Return [X, Y] of the center of cell containing provided text 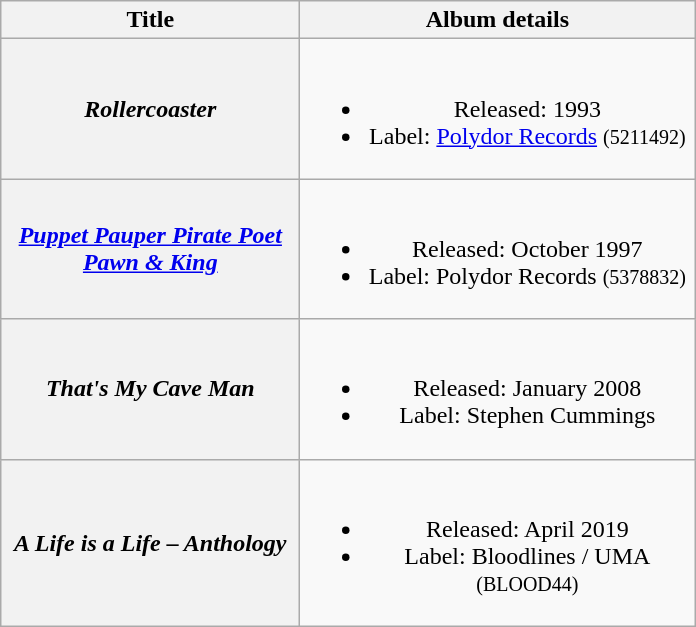
Album details [498, 20]
Released: 1993Label: Polydor Records (5211492) [498, 109]
Rollercoaster [150, 109]
That's My Cave Man [150, 389]
A Life is a Life – Anthology [150, 542]
Puppet Pauper Pirate Poet Pawn & King [150, 249]
Released: January 2008Label: Stephen Cummings [498, 389]
Released: October 1997Label: Polydor Records (5378832) [498, 249]
Released: April 2019Label: Bloodlines / UMA (BLOOD44) [498, 542]
Title [150, 20]
